Capture the cell that displays the provided text and extract its (X, Y) central coordinate. 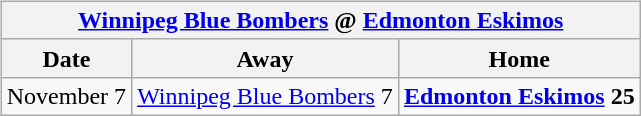
Away (266, 58)
Home (519, 58)
Winnipeg Blue Bombers @ Edmonton Eskimos (320, 20)
Date (66, 58)
November 7 (66, 96)
Winnipeg Blue Bombers 7 (266, 96)
Edmonton Eskimos 25 (519, 96)
